Extract the (X, Y) coordinate from the center of the cell holding the provided text.  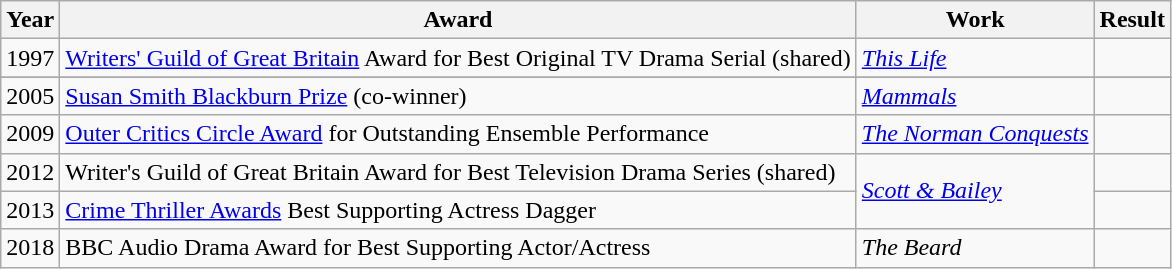
1997 (30, 58)
2013 (30, 210)
BBC Audio Drama Award for Best Supporting Actor/Actress (458, 248)
2005 (30, 96)
Scott & Bailey (975, 191)
2009 (30, 134)
The Beard (975, 248)
Result (1132, 20)
The Norman Conquests (975, 134)
Work (975, 20)
2018 (30, 248)
This Life (975, 58)
Award (458, 20)
Writers' Guild of Great Britain Award for Best Original TV Drama Serial (shared) (458, 58)
Outer Critics Circle Award for Outstanding Ensemble Performance (458, 134)
Crime Thriller Awards Best Supporting Actress Dagger (458, 210)
Mammals (975, 96)
2012 (30, 172)
Year (30, 20)
Susan Smith Blackburn Prize (co-winner) (458, 96)
Writer's Guild of Great Britain Award for Best Television Drama Series (shared) (458, 172)
